Scan for the cell matching the given text and deliver its [X, Y] coordinate at center. 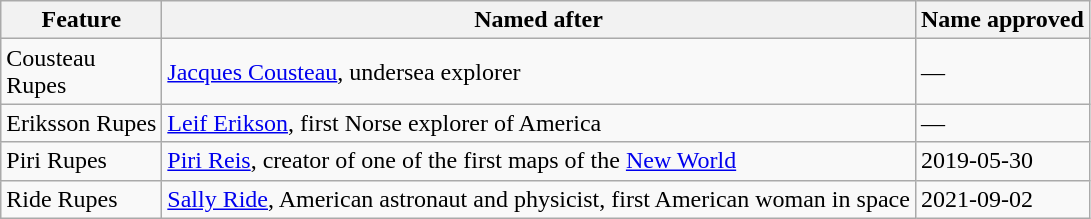
Leif Erikson, first Norse explorer of America [539, 123]
Name approved [1002, 20]
Named after [539, 20]
Sally Ride, American astronaut and physicist, first American woman in space [539, 199]
Piri Rupes [82, 161]
Eriksson Rupes [82, 123]
Jacques Cousteau, undersea explorer [539, 72]
Piri Reis, creator of one of the first maps of the New World [539, 161]
2021-09-02 [1002, 199]
2019-05-30 [1002, 161]
Ride Rupes [82, 199]
Feature [82, 20]
Cousteau Rupes [82, 72]
